Pinpoint the cell where the given text exists, returning its [x, y] midpoint coordinate. 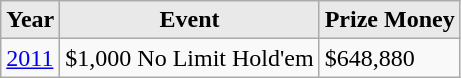
Event [190, 20]
$1,000 No Limit Hold'em [190, 58]
Prize Money [390, 20]
Year [30, 20]
$648,880 [390, 58]
2011 [30, 58]
